Determine the [X, Y] coordinate at the center of the cell enclosing the given text.  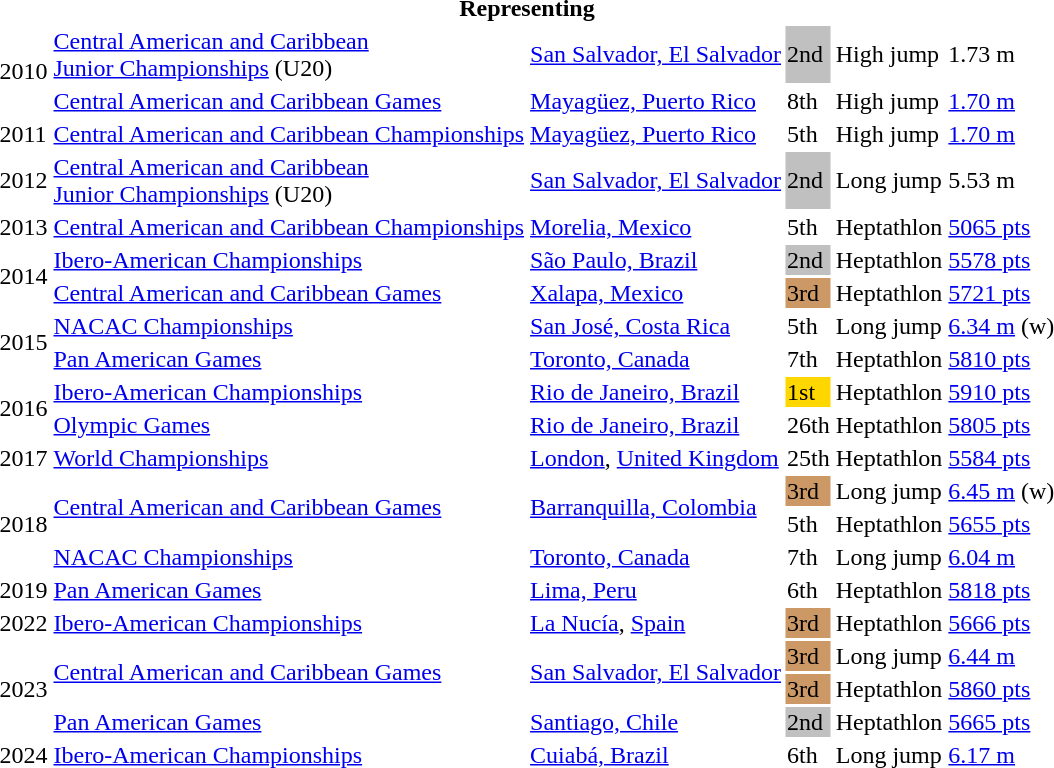
25th [809, 458]
World Championships [289, 458]
Barranquilla, Colombia [656, 508]
São Paulo, Brazil [656, 260]
La Nucía, Spain [656, 623]
London, United Kingdom [656, 458]
Olympic Games [289, 425]
Lima, Peru [656, 590]
8th [809, 101]
Santiago, Chile [656, 722]
San José, Costa Rica [656, 326]
6th [809, 590]
Xalapa, Mexico [656, 293]
26th [809, 425]
Morelia, Mexico [656, 227]
1st [809, 392]
